Scan for the cell matching the given text and deliver its (X, Y) coordinate at center. 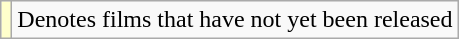
Denotes films that have not yet been released (235, 20)
